Find where the given text appears and provide that cell's center as [X, Y] coordinate. 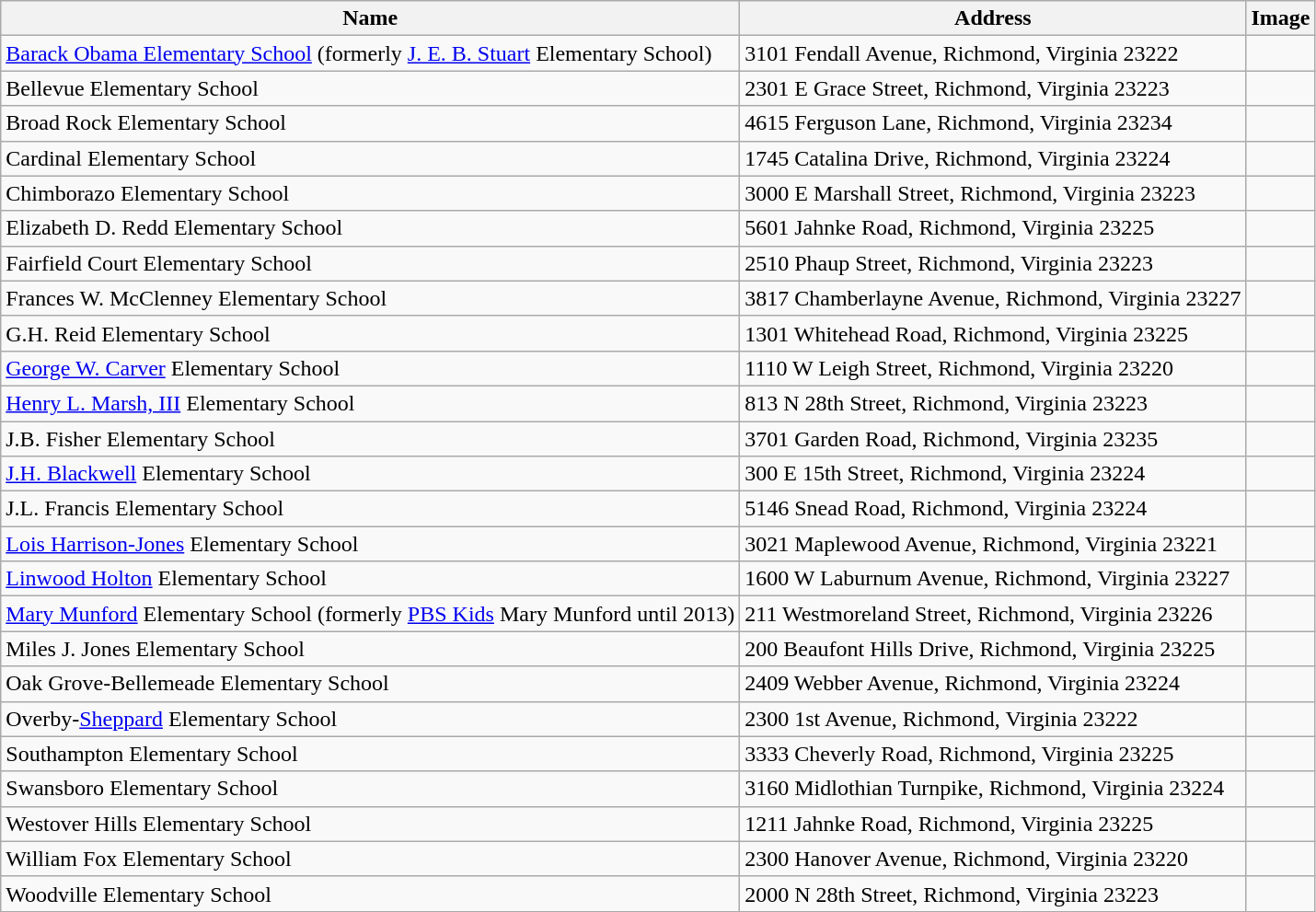
Linwood Holton Elementary School [370, 579]
200 Beaufont Hills Drive, Richmond, Virginia 23225 [993, 649]
William Fox Elementary School [370, 859]
5146 Snead Road, Richmond, Virginia 23224 [993, 509]
1745 Catalina Drive, Richmond, Virginia 23224 [993, 158]
211 Westmoreland Street, Richmond, Virginia 23226 [993, 614]
2301 E Grace Street, Richmond, Virginia 23223 [993, 88]
5601 Jahnke Road, Richmond, Virginia 23225 [993, 228]
Barack Obama Elementary School (formerly J. E. B. Stuart Elementary School) [370, 53]
4615 Ferguson Lane, Richmond, Virginia 23234 [993, 123]
2300 1st Avenue, Richmond, Virginia 23222 [993, 719]
300 E 15th Street, Richmond, Virginia 23224 [993, 474]
Oak Grove-Bellemeade Elementary School [370, 684]
Elizabeth D. Redd Elementary School [370, 228]
Cardinal Elementary School [370, 158]
1600 W Laburnum Avenue, Richmond, Virginia 23227 [993, 579]
3817 Chamberlayne Avenue, Richmond, Virginia 23227 [993, 298]
Henry L. Marsh, III Elementary School [370, 403]
3701 Garden Road, Richmond, Virginia 23235 [993, 439]
2409 Webber Avenue, Richmond, Virginia 23224 [993, 684]
Southampton Elementary School [370, 754]
3000 E Marshall Street, Richmond, Virginia 23223 [993, 193]
3160 Midlothian Turnpike, Richmond, Virginia 23224 [993, 789]
Image [1281, 18]
Swansboro Elementary School [370, 789]
Lois Harrison-Jones Elementary School [370, 544]
3101 Fendall Avenue, Richmond, Virginia 23222 [993, 53]
1110 W Leigh Street, Richmond, Virginia 23220 [993, 368]
3333 Cheverly Road, Richmond, Virginia 23225 [993, 754]
2510 Phaup Street, Richmond, Virginia 23223 [993, 263]
Mary Munford Elementary School (formerly PBS Kids Mary Munford until 2013) [370, 614]
G.H. Reid Elementary School [370, 333]
Address [993, 18]
Bellevue Elementary School [370, 88]
Name [370, 18]
George W. Carver Elementary School [370, 368]
2300 Hanover Avenue, Richmond, Virginia 23220 [993, 859]
J.H. Blackwell Elementary School [370, 474]
1301 Whitehead Road, Richmond, Virginia 23225 [993, 333]
J.B. Fisher Elementary School [370, 439]
Miles J. Jones Elementary School [370, 649]
Westover Hills Elementary School [370, 824]
Chimborazo Elementary School [370, 193]
Woodville Elementary School [370, 894]
Overby-Sheppard Elementary School [370, 719]
3021 Maplewood Avenue, Richmond, Virginia 23221 [993, 544]
Frances W. McClenney Elementary School [370, 298]
Broad Rock Elementary School [370, 123]
1211 Jahnke Road, Richmond, Virginia 23225 [993, 824]
813 N 28th Street, Richmond, Virginia 23223 [993, 403]
Fairfield Court Elementary School [370, 263]
2000 N 28th Street, Richmond, Virginia 23223 [993, 894]
J.L. Francis Elementary School [370, 509]
